For the text-containing cell, return its midpoint in [x, y] coordinate format. 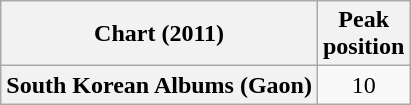
Chart (2011) [160, 34]
South Korean Albums (Gaon) [160, 85]
10 [363, 85]
Peakposition [363, 34]
